Return (X, Y) of the center of cell containing provided text 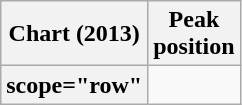
Peakposition (194, 34)
scope="row" (74, 85)
Chart (2013) (74, 34)
